Scan for the cell matching the given text and deliver its [x, y] coordinate at center. 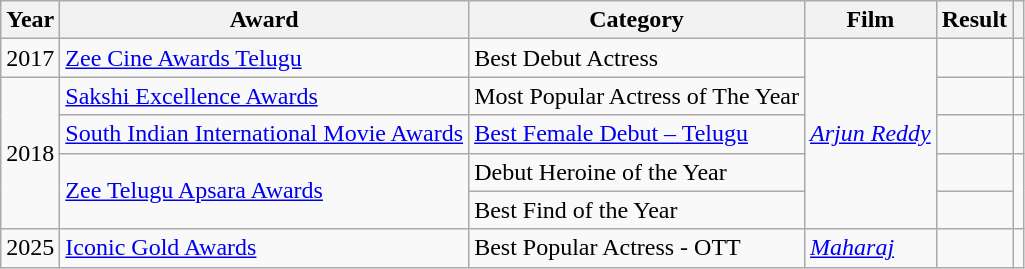
Zee Cine Awards Telugu [264, 58]
Most Popular Actress of The Year [637, 96]
Maharaj [871, 248]
Film [871, 20]
Year [30, 20]
Iconic Gold Awards [264, 248]
Best Popular Actress - OTT [637, 248]
Category [637, 20]
Debut Heroine of the Year [637, 172]
Sakshi Excellence Awards [264, 96]
2025 [30, 248]
2018 [30, 153]
2017 [30, 58]
Result [974, 20]
Best Debut Actress [637, 58]
Best Female Debut – Telugu [637, 134]
Best Find of the Year [637, 210]
Arjun Reddy [871, 134]
Award [264, 20]
Zee Telugu Apsara Awards [264, 191]
South Indian International Movie Awards [264, 134]
